Provide the [x, y] coordinate of the cell's center where the given text is located.  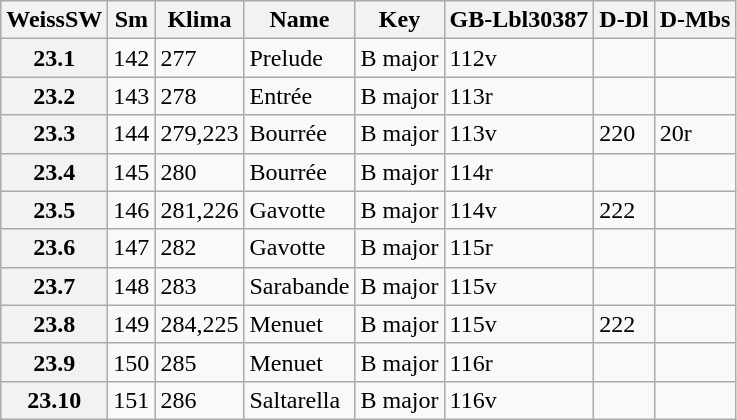
20r [695, 134]
284,225 [200, 324]
23.7 [54, 286]
23.1 [54, 58]
114v [519, 210]
D-Dl [624, 20]
282 [200, 248]
142 [132, 58]
113r [519, 96]
Entrée [300, 96]
Klima [200, 20]
116r [519, 362]
23.9 [54, 362]
Sm [132, 20]
114r [519, 172]
116v [519, 400]
23.10 [54, 400]
112v [519, 58]
220 [624, 134]
115r [519, 248]
148 [132, 286]
23.4 [54, 172]
23.3 [54, 134]
279,223 [200, 134]
D-Mbs [695, 20]
23.8 [54, 324]
149 [132, 324]
113v [519, 134]
278 [200, 96]
286 [200, 400]
Prelude [300, 58]
151 [132, 400]
Saltarella [300, 400]
150 [132, 362]
145 [132, 172]
147 [132, 248]
Key [400, 20]
281,226 [200, 210]
23.6 [54, 248]
143 [132, 96]
23.2 [54, 96]
144 [132, 134]
WeissSW [54, 20]
GB-Lbl30387 [519, 20]
283 [200, 286]
23.5 [54, 210]
Sarabande [300, 286]
Name [300, 20]
146 [132, 210]
285 [200, 362]
280 [200, 172]
277 [200, 58]
